Provide the [x, y] coordinate of the cell's center where the given text is located.  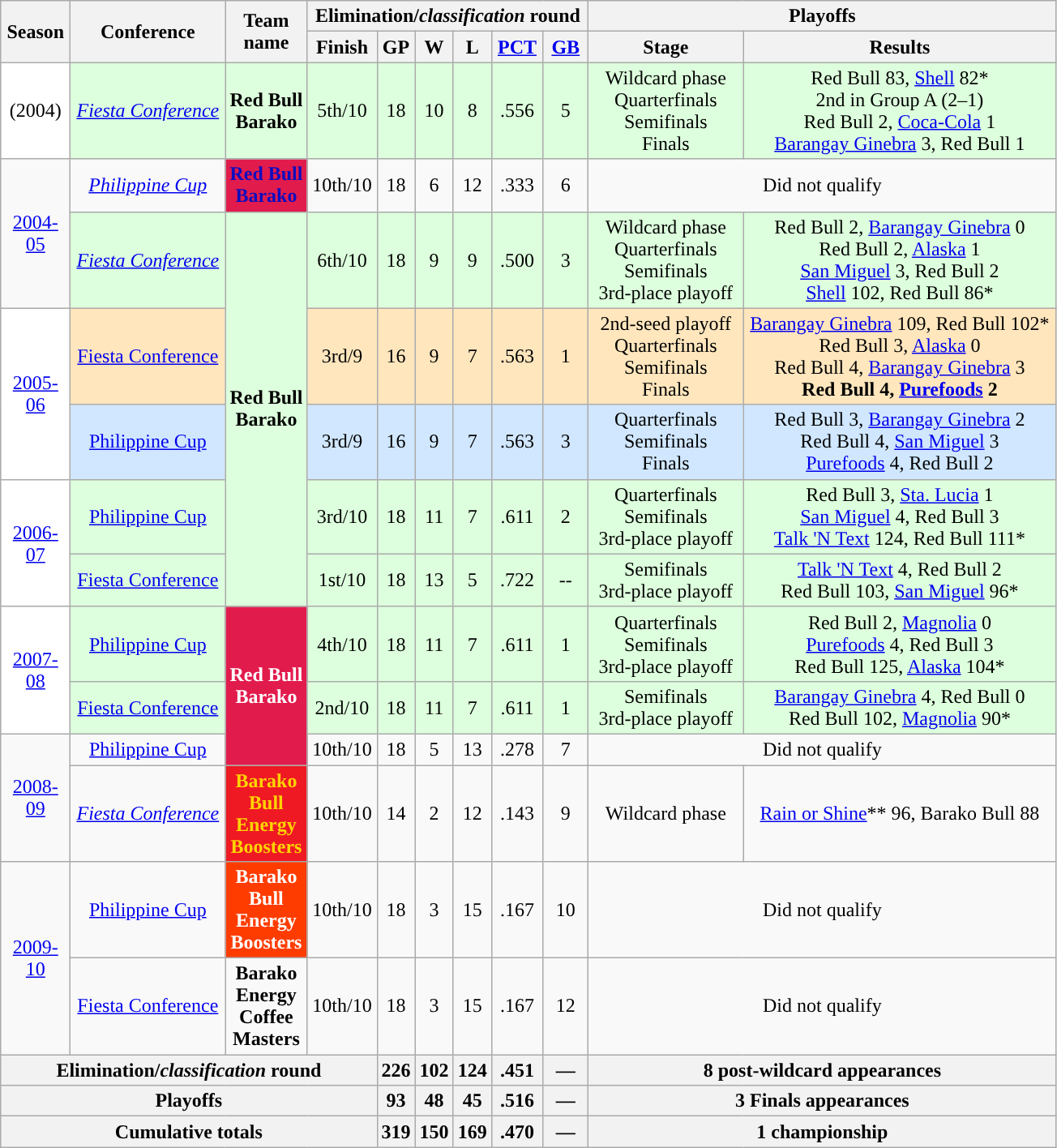
14 [396, 814]
4th/10 [342, 644]
93 [396, 1101]
(2004) [36, 110]
169 [472, 1132]
5th/10 [342, 110]
Team name [266, 32]
Red Bull 3, Barangay Ginebra 2Red Bull 4, San Miguel 3Purefoods 4, Red Bull 2 [900, 442]
.451 [517, 1070]
319 [396, 1132]
Conference [148, 32]
QuarterfinalsSemifinalsFinals [666, 442]
-- [566, 580]
2004-05 [36, 233]
8 [472, 110]
Red Bull 2, Barangay Ginebra 0Red Bull 2, Alaska 1San Miguel 3, Red Bull 2Shell 102, Red Bull 86* [900, 259]
3rd/10 [342, 516]
Red Bull 83, Shell 82*2nd in Group A (2–1)Red Bull 2, Coca-Cola 1Barangay Ginebra 3, Red Bull 1 [900, 110]
8 post-wildcard appearances [822, 1070]
Red Bull 3, Sta. Lucia 1San Miguel 4, Red Bull 3Talk 'N Text 124, Red Bull 111* [900, 516]
W [434, 47]
.500 [517, 259]
Wildcard phaseQuarterfinalsSemifinalsFinals [666, 110]
Talk 'N Text 4, Red Bull 2Red Bull 103, San Miguel 96* [900, 580]
226 [396, 1070]
.333 [517, 185]
45 [472, 1101]
2nd-seed playoffQuarterfinalsSemifinalsFinals [666, 357]
Wildcard phase [666, 814]
48 [434, 1101]
Barako Energy Coffee Masters [266, 1007]
.278 [517, 749]
3 Finals appearances [822, 1101]
.470 [517, 1132]
Cumulative totals [189, 1132]
2005-06 [36, 394]
2008-09 [36, 798]
1 championship [822, 1132]
PCT [517, 47]
Red Bull 2, Magnolia 0Purefoods 4, Red Bull 3Red Bull 125, Alaska 104* [900, 644]
Stage [666, 47]
Finish [342, 47]
.516 [517, 1101]
2nd/10 [342, 707]
102 [434, 1070]
.143 [517, 814]
1st/10 [342, 580]
Wildcard phaseQuarterfinalsSemifinals3rd-place playoff [666, 259]
Results [900, 47]
2006-07 [36, 543]
GP [396, 47]
124 [472, 1070]
.556 [517, 110]
2009-10 [36, 958]
GB [566, 47]
Season [36, 32]
6th/10 [342, 259]
.722 [517, 580]
2007-08 [36, 670]
Rain or Shine** 96, Barako Bull 88 [900, 814]
Barangay Ginebra 4, Red Bull 0Red Bull 102, Magnolia 90* [900, 707]
Barangay Ginebra 109, Red Bull 102*Red Bull 3, Alaska 0Red Bull 4, Barangay Ginebra 3Red Bull 4, Purefoods 2 [900, 357]
L [472, 47]
150 [434, 1132]
